Determine the (x, y) coordinate at the center of the cell enclosing the given text.  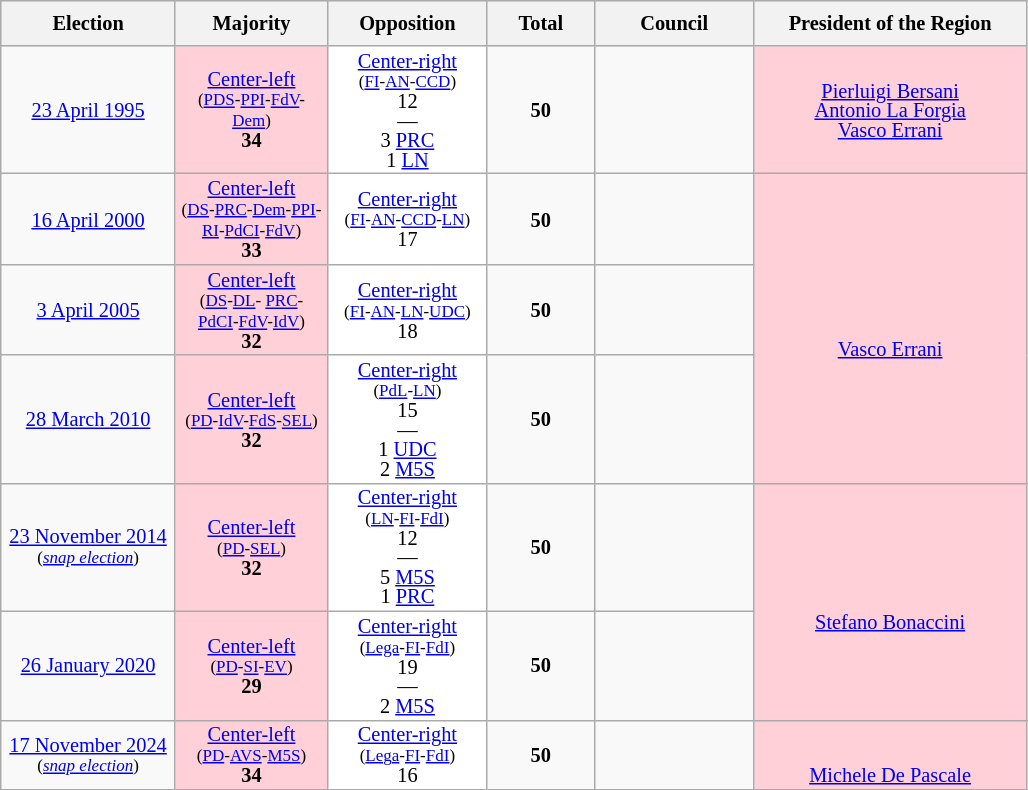
28 March 2010 (88, 419)
Total (540, 22)
Council (674, 22)
23 November 2014(snap election) (88, 547)
Michele De Pascale (890, 755)
Center-right(Lega-FI-FdI)16 (408, 755)
Opposition (408, 22)
Vasco Errani (890, 328)
Stefano Bonaccini (890, 602)
26 January 2020 (88, 666)
16 April 2000 (88, 220)
Center-right(FI-AN-LN-UDC)18 (408, 310)
Center-right(FI-AN-CCD-LN)17 (408, 220)
Center-right(Lega-FI-FdI)19—2 M5S (408, 666)
Center-left(PDS-PPI-FdV-Dem)34 (251, 109)
Election (88, 22)
President of the Region (890, 22)
23 April 1995 (88, 109)
17 November 2024(snap election) (88, 755)
Center-left(PD-AVS-M5S)34 (251, 755)
Center-left(PD-SI-EV)29 (251, 666)
Center-right(LN-FI-FdI)12—5 M5S1 PRC (408, 547)
Center-right(FI-AN-CCD)12 — 3 PRC 1 LN (408, 109)
Center-left(DS-DL- PRC-PdCI-FdV-IdV)32 (251, 310)
Center-right(PdL-LN)15—1 UDC2 M5S (408, 419)
Majority (251, 22)
Center-left(PD-SEL)32 (251, 547)
Center-left(PD-IdV-FdS-SEL)32 (251, 419)
3 April 2005 (88, 310)
Center-left(DS-PRC-Dem-PPI-RI-PdCI-FdV)33 (251, 220)
Pierluigi BersaniAntonio La ForgiaVasco Errani (890, 109)
